Provide the [x, y] coordinate of the cell's center where the given text is located.  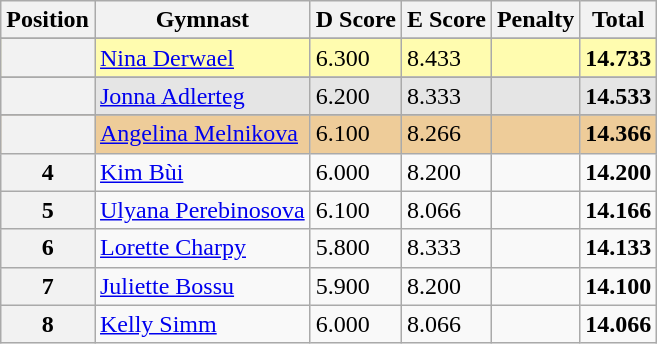
5.800 [356, 248]
Juliette Bossu [202, 286]
Angelina Melnikova [202, 134]
7 [48, 286]
4 [48, 172]
14.733 [618, 58]
E Score [446, 20]
8.266 [446, 134]
14.133 [618, 248]
14.366 [618, 134]
8.433 [446, 58]
Ulyana Perebinosova [202, 210]
Total [618, 20]
14.066 [618, 324]
Penalty [535, 20]
8 [48, 324]
14.533 [618, 96]
Nina Derwael [202, 58]
14.100 [618, 286]
Jonna Adlerteg [202, 96]
Lorette Charpy [202, 248]
6.200 [356, 96]
14.166 [618, 210]
5 [48, 210]
D Score [356, 20]
Gymnast [202, 20]
5.900 [356, 286]
6.300 [356, 58]
14.200 [618, 172]
Position [48, 20]
Kelly Simm [202, 324]
6 [48, 248]
Kim Bùi [202, 172]
